Return [X, Y] of the center of cell containing provided text 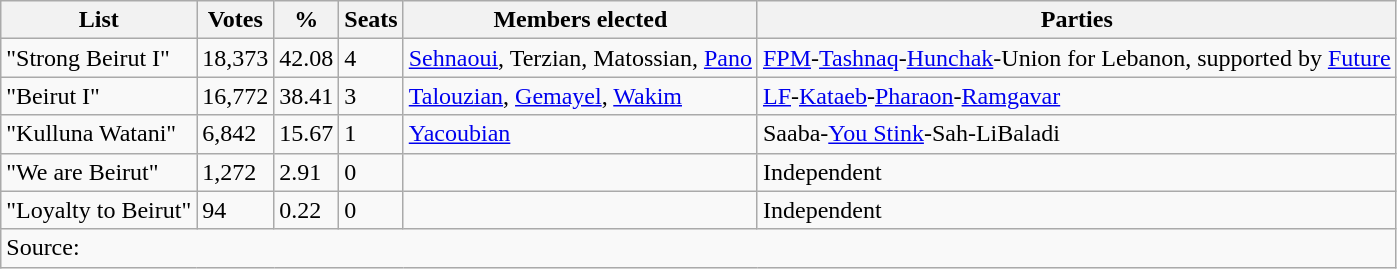
Saaba-You Stink-Sah-LiBaladi [1076, 134]
FPM-Tashnaq-Hunchak-Union for Lebanon, supported by Future [1076, 58]
Members elected [580, 20]
42.08 [306, 58]
18,373 [236, 58]
List [99, 20]
% [306, 20]
Seats [371, 20]
LF-Kataeb-Pharaon-Ramgavar [1076, 96]
38.41 [306, 96]
Parties [1076, 20]
1,272 [236, 172]
Votes [236, 20]
3 [371, 96]
6,842 [236, 134]
Source: [698, 248]
"Strong Beirut I" [99, 58]
"Beirut I" [99, 96]
"We are Beirut" [99, 172]
16,772 [236, 96]
4 [371, 58]
0.22 [306, 210]
Talouzian, Gemayel, Wakim [580, 96]
94 [236, 210]
1 [371, 134]
2.91 [306, 172]
"Loyalty to Beirut" [99, 210]
15.67 [306, 134]
"Kulluna Watani" [99, 134]
Sehnaoui, Terzian, Matossian, Pano [580, 58]
Yacoubian [580, 134]
